Locate the cell with the specified text and output its [X, Y] center coordinate. 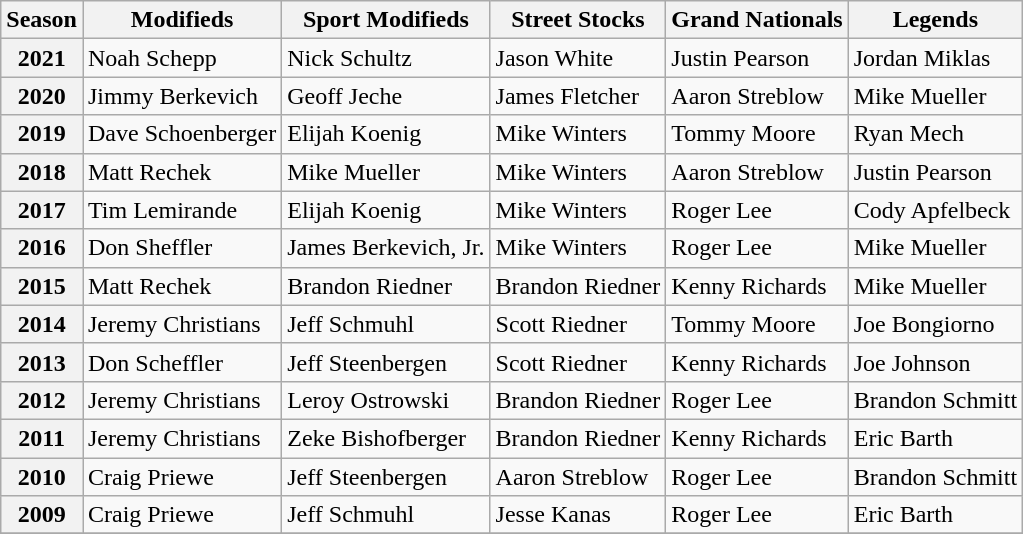
Modifieds [182, 20]
2012 [42, 400]
Joe Bongiorno [935, 324]
2014 [42, 324]
2016 [42, 248]
2009 [42, 515]
Zeke Bishofberger [386, 438]
2019 [42, 134]
Jason White [578, 58]
Sport Modifieds [386, 20]
Don Scheffler [182, 362]
Jimmy Berkevich [182, 96]
Jordan Miklas [935, 58]
Leroy Ostrowski [386, 400]
Geoff Jeche [386, 96]
2010 [42, 477]
Noah Schepp [182, 58]
Season [42, 20]
Ryan Mech [935, 134]
Dave Schoenberger [182, 134]
2011 [42, 438]
James Fletcher [578, 96]
Jesse Kanas [578, 515]
2015 [42, 286]
James Berkevich, Jr. [386, 248]
Legends [935, 20]
2021 [42, 58]
Grand Nationals [757, 20]
Street Stocks [578, 20]
2017 [42, 210]
Joe Johnson [935, 362]
2020 [42, 96]
2013 [42, 362]
Tim Lemirande [182, 210]
Cody Apfelbeck [935, 210]
2018 [42, 172]
Don Sheffler [182, 248]
Nick Schultz [386, 58]
